Pinpoint the cell where the given text exists, returning its (X, Y) midpoint coordinate. 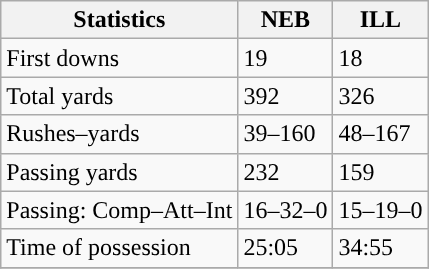
Passing yards (120, 172)
Statistics (120, 20)
Rushes–yards (120, 134)
15–19–0 (380, 210)
326 (380, 96)
34:55 (380, 248)
25:05 (286, 248)
ILL (380, 20)
39–160 (286, 134)
232 (286, 172)
16–32–0 (286, 210)
Passing: Comp–Att–Int (120, 210)
Time of possession (120, 248)
Total yards (120, 96)
19 (286, 58)
NEB (286, 20)
48–167 (380, 134)
First downs (120, 58)
392 (286, 96)
18 (380, 58)
159 (380, 172)
